From the cell containing the given text, extract its center point as (x, y) coordinate. 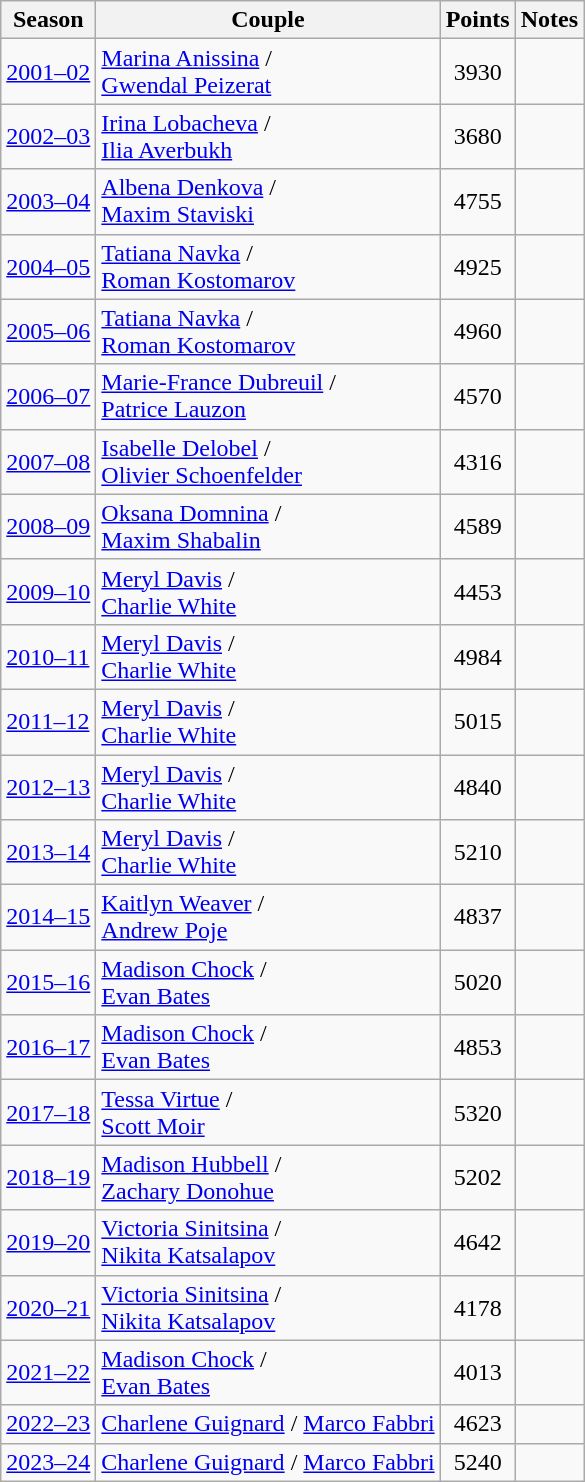
4453 (478, 592)
2009–10 (48, 592)
Marina Anissina / Gwendal Peizerat (268, 72)
2007–08 (48, 462)
2005–06 (48, 332)
2013–14 (48, 852)
4925 (478, 266)
4589 (478, 526)
Tessa Virtue / Scott Moir (268, 1112)
4178 (478, 1308)
Points (478, 20)
2020–21 (48, 1308)
2014–15 (48, 918)
4960 (478, 332)
Notes (549, 20)
4840 (478, 786)
Season (48, 20)
4984 (478, 656)
4316 (478, 462)
2006–07 (48, 396)
2008–09 (48, 526)
2021–22 (48, 1372)
5210 (478, 852)
5020 (478, 982)
2018–19 (48, 1178)
2001–02 (48, 72)
5202 (478, 1178)
2016–17 (48, 1048)
4013 (478, 1372)
3680 (478, 136)
Oksana Domnina / Maxim Shabalin (268, 526)
Marie-France Dubreuil / Patrice Lauzon (268, 396)
Madison Hubbell / Zachary Donohue (268, 1178)
4623 (478, 1424)
Kaitlyn Weaver / Andrew Poje (268, 918)
4837 (478, 918)
3930 (478, 72)
Couple (268, 20)
2012–13 (48, 786)
2004–05 (48, 266)
2017–18 (48, 1112)
4853 (478, 1048)
5015 (478, 722)
Albena Denkova / Maxim Staviski (268, 202)
2003–04 (48, 202)
2011–12 (48, 722)
Irina Lobacheva / Ilia Averbukh (268, 136)
4642 (478, 1242)
2019–20 (48, 1242)
2010–11 (48, 656)
4755 (478, 202)
4570 (478, 396)
2022–23 (48, 1424)
2002–03 (48, 136)
2015–16 (48, 982)
Isabelle Delobel / Olivier Schoenfelder (268, 462)
2023–24 (48, 1462)
5320 (478, 1112)
5240 (478, 1462)
